Pinpoint the cell where the given text exists, returning its (X, Y) midpoint coordinate. 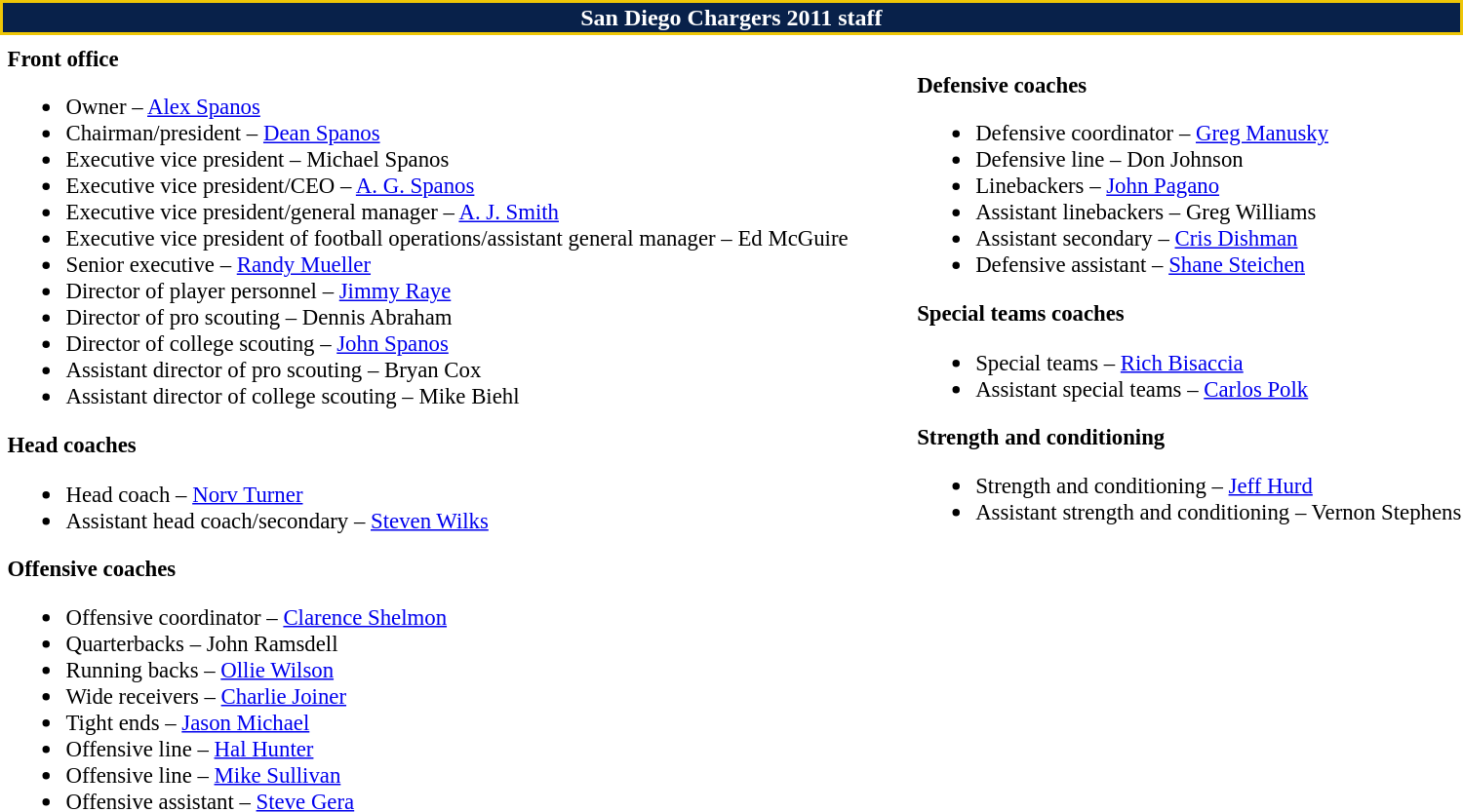
San Diego Chargers 2011 staff (731, 18)
